Return the (x, y) coordinate for the center point of the cell that contains the specified text.  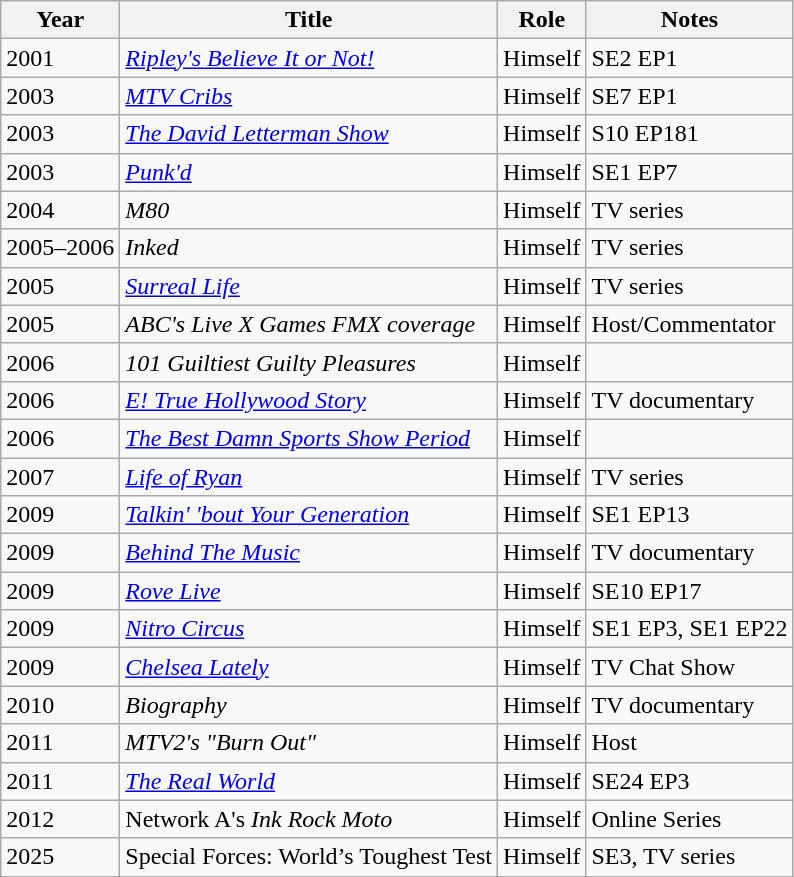
MTV2's "Burn Out" (309, 743)
Online Series (690, 819)
Rove Live (309, 591)
Host/Commentator (690, 324)
Inked (309, 248)
SE1 EP13 (690, 515)
Year (60, 20)
Special Forces: World’s Toughest Test (309, 857)
The Best Damn Sports Show Period (309, 438)
Punk'd (309, 172)
Life of Ryan (309, 477)
Chelsea Lately (309, 667)
Surreal Life (309, 286)
Title (309, 20)
Host (690, 743)
101 Guiltiest Guilty Pleasures (309, 362)
Ripley's Believe It or Not! (309, 58)
2001 (60, 58)
SE1 EP3, SE1 EP22 (690, 629)
Nitro Circus (309, 629)
E! True Hollywood Story (309, 400)
SE3, TV series (690, 857)
2012 (60, 819)
ABC's Live X Games FMX coverage (309, 324)
SE2 EP1 (690, 58)
MTV Cribs (309, 96)
M80 (309, 210)
Network A's Ink Rock Moto (309, 819)
TV Chat Show (690, 667)
The Real World (309, 781)
2004 (60, 210)
The David Letterman Show (309, 134)
2007 (60, 477)
SE24 EP3 (690, 781)
2010 (60, 705)
2005–2006 (60, 248)
2025 (60, 857)
Biography (309, 705)
Role (542, 20)
S10 EP181 (690, 134)
SE1 EP7 (690, 172)
Talkin' 'bout Your Generation (309, 515)
SE7 EP1 (690, 96)
Notes (690, 20)
Behind The Music (309, 553)
SE10 EP17 (690, 591)
